Scan for the cell matching the given text and deliver its [x, y] coordinate at center. 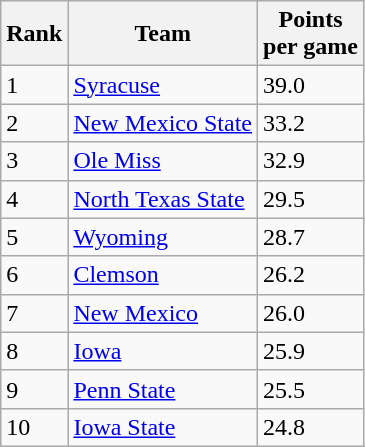
Ole Miss [163, 161]
3 [34, 161]
Clemson [163, 275]
10 [34, 427]
2 [34, 123]
25.5 [311, 389]
25.9 [311, 351]
28.7 [311, 237]
New Mexico [163, 313]
Rank [34, 34]
6 [34, 275]
32.9 [311, 161]
26.2 [311, 275]
8 [34, 351]
Iowa [163, 351]
29.5 [311, 199]
39.0 [311, 85]
Penn State [163, 389]
1 [34, 85]
7 [34, 313]
26.0 [311, 313]
Syracuse [163, 85]
Team [163, 34]
5 [34, 237]
24.8 [311, 427]
Pointsper game [311, 34]
North Texas State [163, 199]
New Mexico State [163, 123]
Wyoming [163, 237]
33.2 [311, 123]
4 [34, 199]
9 [34, 389]
Iowa State [163, 427]
